Scan for the cell matching the given text and deliver its (X, Y) coordinate at center. 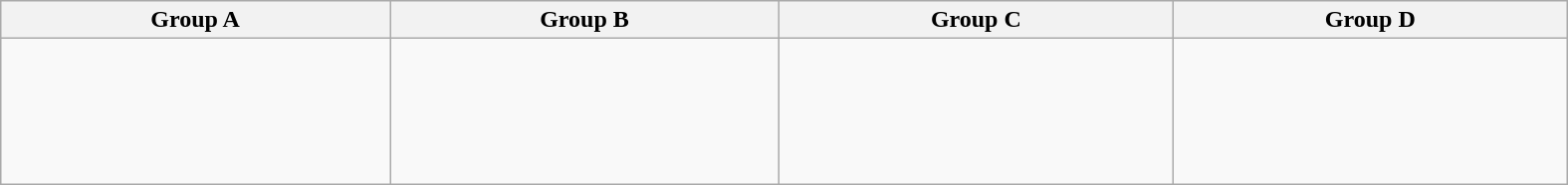
Group A (195, 20)
Group B (585, 20)
Group C (976, 20)
Group D (1370, 20)
